Pinpoint the cell where the given text exists, returning its [X, Y] midpoint coordinate. 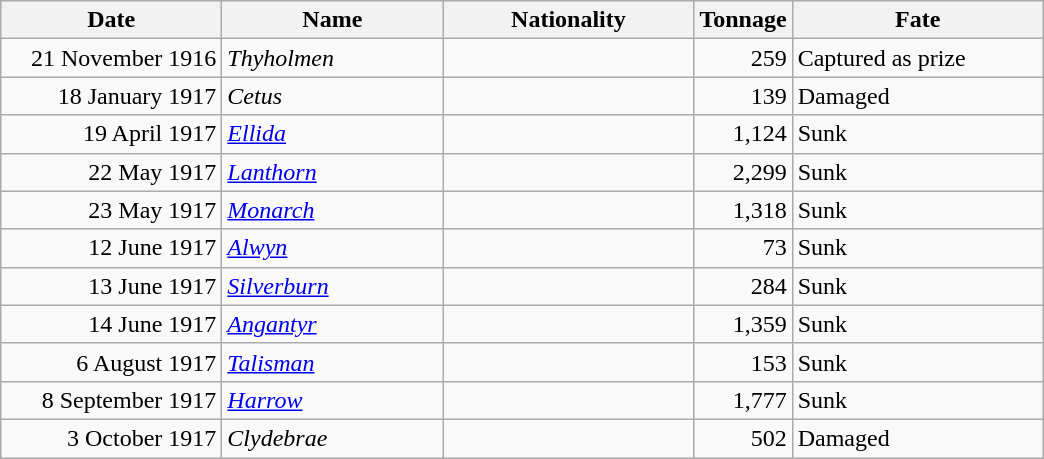
22 May 1917 [112, 172]
153 [743, 362]
139 [743, 96]
Captured as prize [918, 58]
21 November 1916 [112, 58]
73 [743, 248]
3 October 1917 [112, 438]
1,318 [743, 210]
Name [332, 20]
Thyholmen [332, 58]
259 [743, 58]
14 June 1917 [112, 324]
502 [743, 438]
13 June 1917 [112, 286]
Angantyr [332, 324]
Ellida [332, 134]
1,359 [743, 324]
Lanthorn [332, 172]
Harrow [332, 400]
Talisman [332, 362]
6 August 1917 [112, 362]
284 [743, 286]
Date [112, 20]
Monarch [332, 210]
Fate [918, 20]
23 May 1917 [112, 210]
Cetus [332, 96]
Alwyn [332, 248]
1,124 [743, 134]
18 January 1917 [112, 96]
1,777 [743, 400]
Nationality [568, 20]
Clydebrae [332, 438]
12 June 1917 [112, 248]
Silverburn [332, 286]
2,299 [743, 172]
8 September 1917 [112, 400]
Tonnage [743, 20]
19 April 1917 [112, 134]
